Provide the (X, Y) coordinate of the cell's center where the given text is located.  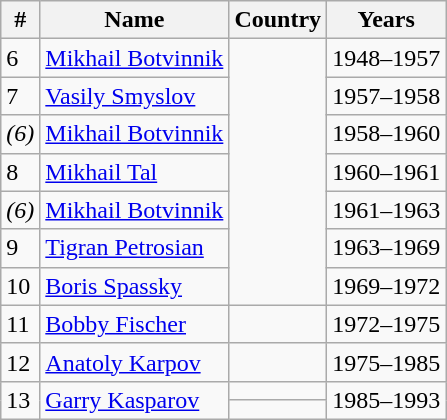
Boris Spassky (134, 286)
1972–1975 (386, 324)
Vasily Smyslov (134, 96)
12 (20, 362)
1957–1958 (386, 96)
10 (20, 286)
11 (20, 324)
Mikhail Tal (134, 172)
1985–1993 (386, 400)
Country (278, 20)
1961–1963 (386, 210)
13 (20, 400)
6 (20, 58)
1960–1961 (386, 172)
Bobby Fischer (134, 324)
Years (386, 20)
1975–1985 (386, 362)
8 (20, 172)
7 (20, 96)
1963–1969 (386, 248)
Anatoly Karpov (134, 362)
Name (134, 20)
1969–1972 (386, 286)
1958–1960 (386, 134)
9 (20, 248)
Garry Kasparov (134, 400)
# (20, 20)
Tigran Petrosian (134, 248)
1948–1957 (386, 58)
